Determine the (x, y) coordinate at the center of the cell enclosing the given text.  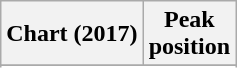
Peakposition (189, 34)
Chart (2017) (72, 34)
